Output the [x, y] coordinate of the center of the cell containing the given text.  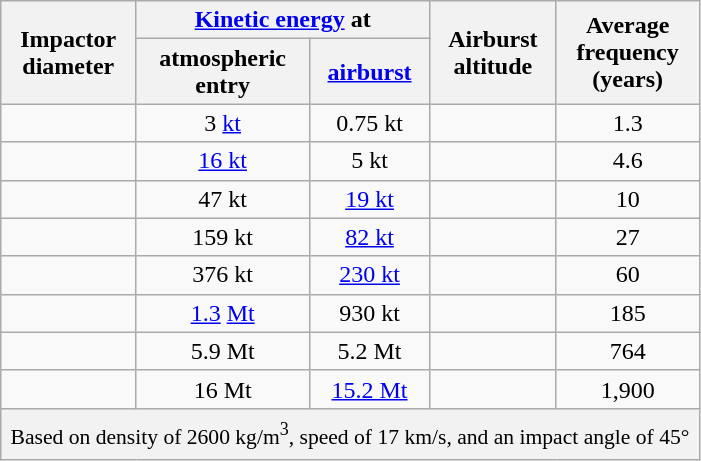
159 kt [223, 237]
5.2 Mt [370, 351]
1.3 [628, 123]
47 kt [223, 199]
Based on density of 2600 kg/m3, speed of 17 km/s, and an impact angle of 45° [350, 434]
376 kt [223, 275]
1,900 [628, 389]
27 [628, 237]
4.6 [628, 161]
0.75 kt [370, 123]
airburst [370, 72]
5.9 Mt [223, 351]
764 [628, 351]
16 kt [223, 161]
16 Mt [223, 389]
Kinetic energy at [283, 20]
185 [628, 313]
15.2 Mt [370, 389]
Averagefrequency(years) [628, 52]
atmosphericentry [223, 72]
230 kt [370, 275]
5 kt [370, 161]
Impactordiameter [68, 52]
10 [628, 199]
Airburstaltitude [492, 52]
82 kt [370, 237]
60 [628, 275]
19 kt [370, 199]
930 kt [370, 313]
3 kt [223, 123]
1.3 Mt [223, 313]
